Identify which cell holds the provided text, then report its [x, y] central coordinate. 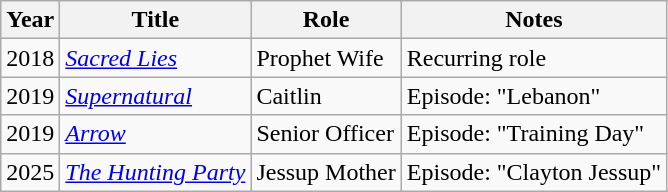
Prophet Wife [326, 58]
Year [30, 20]
Recurring role [534, 58]
Supernatural [156, 96]
Jessup Mother [326, 172]
2025 [30, 172]
2018 [30, 58]
Role [326, 20]
Notes [534, 20]
Arrow [156, 134]
Title [156, 20]
Episode: "Training Day" [534, 134]
Episode: "Clayton Jessup" [534, 172]
The Hunting Party [156, 172]
Senior Officer [326, 134]
Caitlin [326, 96]
Sacred Lies [156, 58]
Episode: "Lebanon" [534, 96]
